Return the (x, y) coordinate for the center point of the cell that contains the specified text.  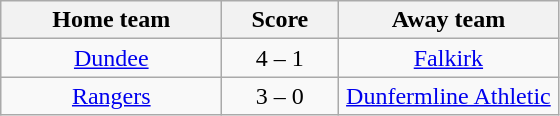
Home team (112, 20)
Away team (448, 20)
Dunfermline Athletic (448, 96)
Falkirk (448, 58)
4 – 1 (280, 58)
Rangers (112, 96)
3 – 0 (280, 96)
Dundee (112, 58)
Score (280, 20)
